Extract the (X, Y) coordinate from the center of the cell holding the provided text.  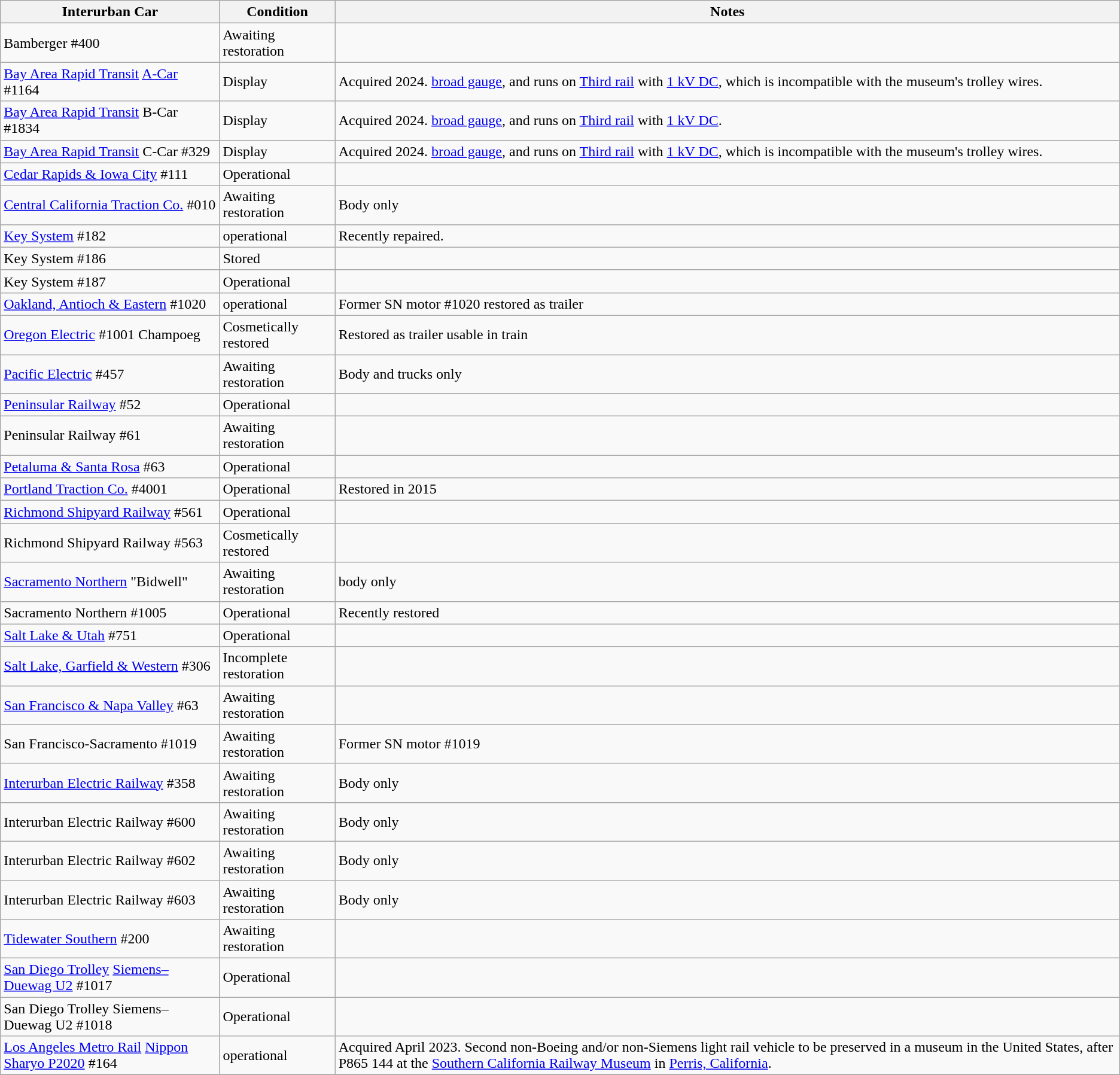
Salt Lake & Utah #751 (110, 635)
Portland Traction Co. #4001 (110, 489)
Interurban Electric Railway #600 (110, 822)
body only (728, 581)
Peninsular Railway #52 (110, 405)
Tidewater Southern #200 (110, 939)
Interurban Car (110, 12)
Interurban Electric Railway #358 (110, 782)
Oregon Electric #1001 Champoeg (110, 335)
Stored (278, 258)
Bay Area Rapid Transit C-Car #329 (110, 151)
Interurban Electric Railway #603 (110, 900)
San Francisco-Sacramento #1019 (110, 744)
Interurban Electric Railway #602 (110, 860)
Former SN motor #1020 restored as trailer (728, 304)
Key System #187 (110, 281)
Bay Area Rapid Transit B-Car #1834 (110, 121)
Richmond Shipyard Railway #561 (110, 512)
Los Angeles Metro Rail Nippon Sharyo P2020 #164 (110, 1055)
Body and trucks only (728, 373)
Recently restored (728, 613)
Sacramento Northern "Bidwell" (110, 581)
Pacific Electric #457 (110, 373)
Bamberger #400 (110, 43)
Notes (728, 12)
Sacramento Northern #1005 (110, 613)
Restored in 2015 (728, 489)
Oakland, Antioch & Eastern #1020 (110, 304)
Cedar Rapids & Iowa City #111 (110, 174)
Incomplete restoration (278, 666)
San Diego Trolley Siemens–Duewag U2 #1017 (110, 977)
Condition (278, 12)
Petaluma & Santa Rosa #63 (110, 467)
Key System #186 (110, 258)
Salt Lake, Garfield & Western #306 (110, 666)
Bay Area Rapid Transit A-Car #1164 (110, 81)
Central California Traction Co. #010 (110, 205)
San Francisco & Napa Valley #63 (110, 705)
Former SN motor #1019 (728, 744)
Recently repaired. (728, 236)
San Diego Trolley Siemens–Duewag U2 #1018 (110, 1017)
Richmond Shipyard Railway #563 (110, 543)
Acquired 2024. broad gauge, and runs on Third rail with 1 kV DC. (728, 121)
Peninsular Railway #61 (110, 436)
Key System #182 (110, 236)
Restored as trailer usable in train (728, 335)
